Output the (X, Y) coordinate of the center of the cell containing the given text.  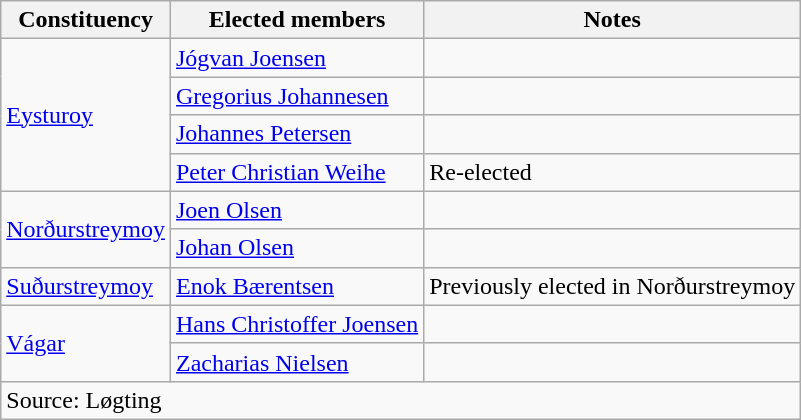
Zacharias Nielsen (296, 362)
Norðurstreymoy (86, 229)
Notes (612, 20)
Jógvan Joensen (296, 58)
Gregorius Johannesen (296, 96)
Previously elected in Norðurstreymoy (612, 286)
Hans Christoffer Joensen (296, 324)
Suðurstreymoy (86, 286)
Eysturoy (86, 115)
Source: Løgting (401, 400)
Peter Christian Weihe (296, 172)
Vágar (86, 343)
Johan Olsen (296, 248)
Re-elected (612, 172)
Johannes Petersen (296, 134)
Elected members (296, 20)
Joen Olsen (296, 210)
Constituency (86, 20)
Enok Bærentsen (296, 286)
